Provide the [X, Y] coordinate of the cell's center where the given text is located.  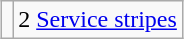
2 Service stripes [98, 20]
